Return the (x, y) coordinate for the center point of the cell that contains the specified text.  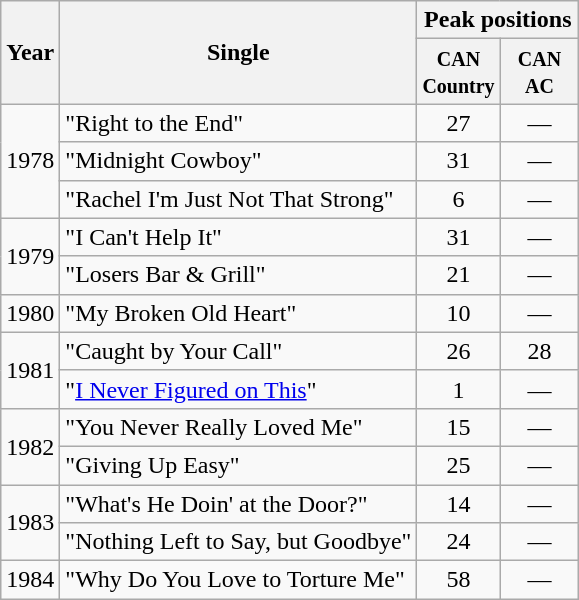
27 (458, 123)
CAN AC (540, 72)
"My Broken Old Heart" (238, 313)
CAN Country (458, 72)
26 (458, 351)
1979 (30, 256)
"You Never Really Loved Me" (238, 427)
Single (238, 52)
Year (30, 52)
"What's He Doin' at the Door?" (238, 503)
"Right to the End" (238, 123)
1 (458, 389)
"Nothing Left to Say, but Goodbye" (238, 542)
"Rachel I'm Just Not That Strong" (238, 199)
1983 (30, 522)
"Giving Up Easy" (238, 465)
1980 (30, 313)
21 (458, 275)
14 (458, 503)
10 (458, 313)
"Caught by Your Call" (238, 351)
1978 (30, 161)
28 (540, 351)
"I Can't Help It" (238, 237)
"Losers Bar & Grill" (238, 275)
58 (458, 580)
"Midnight Cowboy" (238, 161)
15 (458, 427)
1984 (30, 580)
Peak positions (498, 20)
"Why Do You Love to Torture Me" (238, 580)
1982 (30, 446)
24 (458, 542)
6 (458, 199)
25 (458, 465)
"I Never Figured on This" (238, 389)
1981 (30, 370)
